Identify which cell holds the provided text, then report its [x, y] central coordinate. 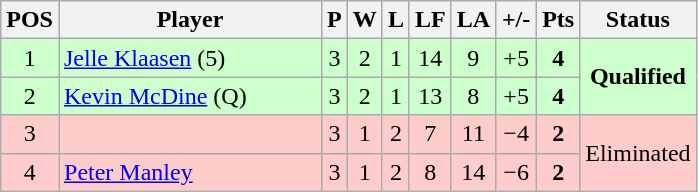
L [396, 20]
7 [430, 134]
Kevin McDine (Q) [190, 96]
Peter Manley [190, 172]
9 [473, 58]
Pts [558, 20]
POS [30, 20]
LA [473, 20]
Qualified [638, 77]
Eliminated [638, 153]
Jelle Klaasen (5) [190, 58]
+/- [516, 20]
P [335, 20]
Status [638, 20]
−4 [516, 134]
11 [473, 134]
13 [430, 96]
LF [430, 20]
Player [190, 20]
W [364, 20]
−6 [516, 172]
